Provide the [x, y] coordinate of the cell's center where the given text is located.  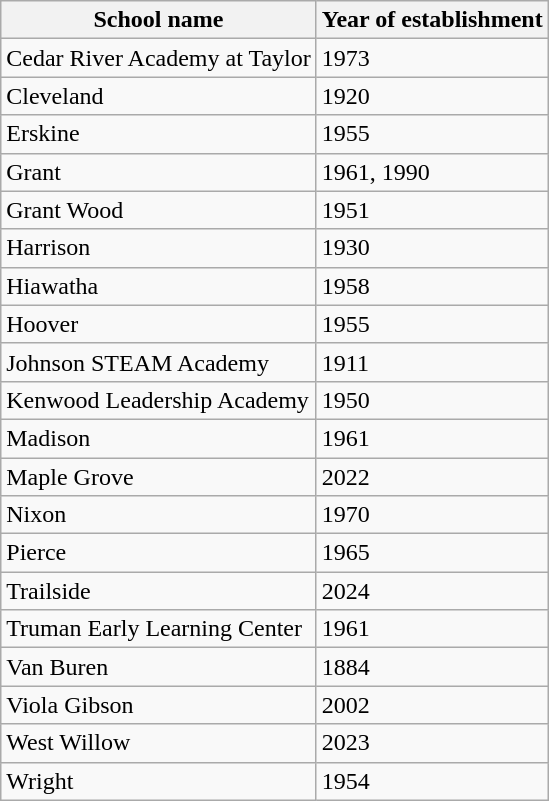
1951 [432, 210]
1965 [432, 553]
Truman Early Learning Center [159, 629]
1973 [432, 58]
2002 [432, 705]
Maple Grove [159, 477]
1954 [432, 781]
Wright [159, 781]
Hiawatha [159, 286]
1961, 1990 [432, 172]
1884 [432, 667]
Hoover [159, 324]
Harrison [159, 248]
Pierce [159, 553]
1970 [432, 515]
Nixon [159, 515]
1911 [432, 362]
Grant Wood [159, 210]
1930 [432, 248]
Van Buren [159, 667]
2023 [432, 743]
Year of establishment [432, 20]
Johnson STEAM Academy [159, 362]
Cedar River Academy at Taylor [159, 58]
Cleveland [159, 96]
Madison [159, 438]
School name [159, 20]
Erskine [159, 134]
1958 [432, 286]
2022 [432, 477]
Kenwood Leadership Academy [159, 400]
1950 [432, 400]
West Willow [159, 743]
Trailside [159, 591]
Viola Gibson [159, 705]
1920 [432, 96]
Grant [159, 172]
2024 [432, 591]
